Detect which cell encompasses the target text, then output its [X, Y] center coordinate. 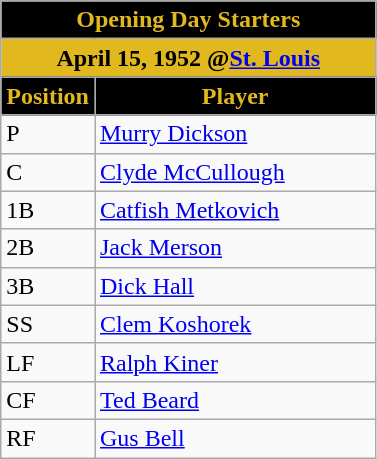
C [48, 172]
SS [48, 324]
Clyde McCullough [234, 172]
Murry Dickson [234, 134]
LF [48, 362]
Player [234, 96]
RF [48, 438]
Gus Bell [234, 438]
Catfish Metkovich [234, 210]
Position [48, 96]
1B [48, 210]
3B [48, 286]
Ted Beard [234, 400]
Clem Koshorek [234, 324]
P [48, 134]
Opening Day Starters [188, 20]
Dick Hall [234, 286]
Ralph Kiner [234, 362]
Jack Merson [234, 248]
CF [48, 400]
April 15, 1952 @St. Louis [188, 58]
2B [48, 248]
